Extract the (x, y) coordinate from the center of the cell holding the provided text.  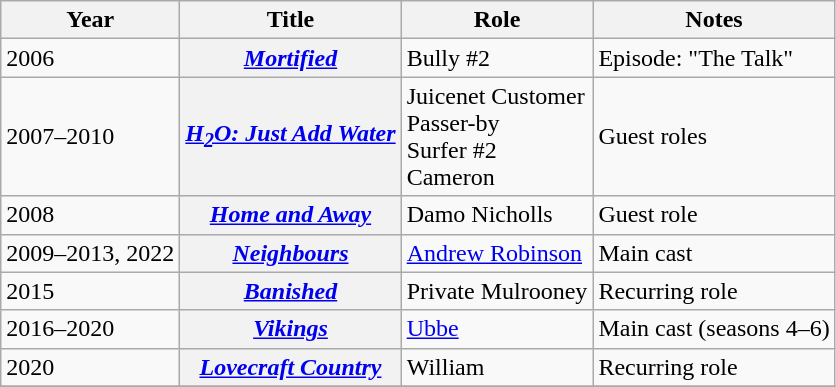
2007–2010 (90, 136)
Ubbe (497, 329)
2015 (90, 291)
Andrew Robinson (497, 253)
Lovecraft Country (290, 367)
2006 (90, 58)
H2O: Just Add Water (290, 136)
Main cast (seasons 4–6) (714, 329)
Title (290, 20)
Year (90, 20)
Guest role (714, 215)
Role (497, 20)
2009–2013, 2022 (90, 253)
Neighbours (290, 253)
2016–2020 (90, 329)
Notes (714, 20)
Mortified (290, 58)
Home and Away (290, 215)
Vikings (290, 329)
Episode: "The Talk" (714, 58)
2020 (90, 367)
Main cast (714, 253)
Bully #2 (497, 58)
Guest roles (714, 136)
Juicenet CustomerPasser-bySurfer #2Cameron (497, 136)
Banished (290, 291)
Private Mulrooney (497, 291)
2008 (90, 215)
Damo Nicholls (497, 215)
William (497, 367)
